Locate the cell with the specified text and output its (x, y) center coordinate. 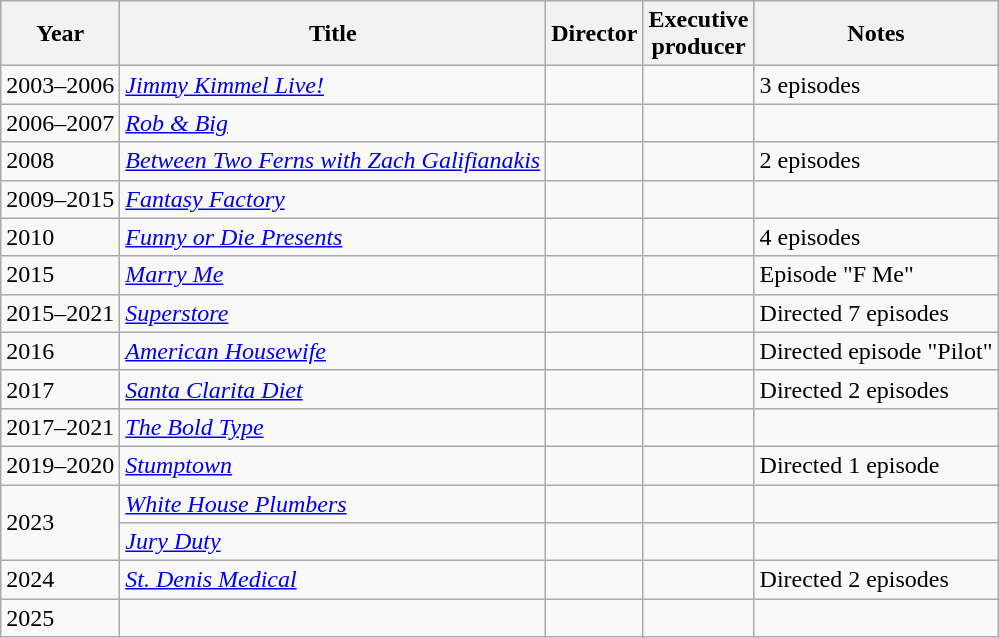
Directed episode "Pilot" (876, 351)
The Bold Type (333, 427)
Episode "F Me" (876, 275)
2 episodes (876, 161)
2009–2015 (60, 199)
White House Plumbers (333, 503)
Fantasy Factory (333, 199)
2019–2020 (60, 465)
Marry Me (333, 275)
Santa Clarita Diet (333, 389)
Executiveproducer (698, 34)
Notes (876, 34)
Stumptown (333, 465)
2017 (60, 389)
Directed 7 episodes (876, 313)
Jury Duty (333, 542)
2015 (60, 275)
Director (594, 34)
Year (60, 34)
3 episodes (876, 85)
2016 (60, 351)
Title (333, 34)
2015–2021 (60, 313)
2010 (60, 237)
2017–2021 (60, 427)
Funny or Die Presents (333, 237)
Between Two Ferns with Zach Galifianakis (333, 161)
Jimmy Kimmel Live! (333, 85)
American Housewife (333, 351)
St. Denis Medical (333, 580)
4 episodes (876, 237)
2003–2006 (60, 85)
2008 (60, 161)
Superstore (333, 313)
2024 (60, 580)
2006–2007 (60, 123)
2025 (60, 618)
Rob & Big (333, 123)
2023 (60, 522)
Directed 1 episode (876, 465)
